Pinpoint the cell where the given text exists, returning its [x, y] midpoint coordinate. 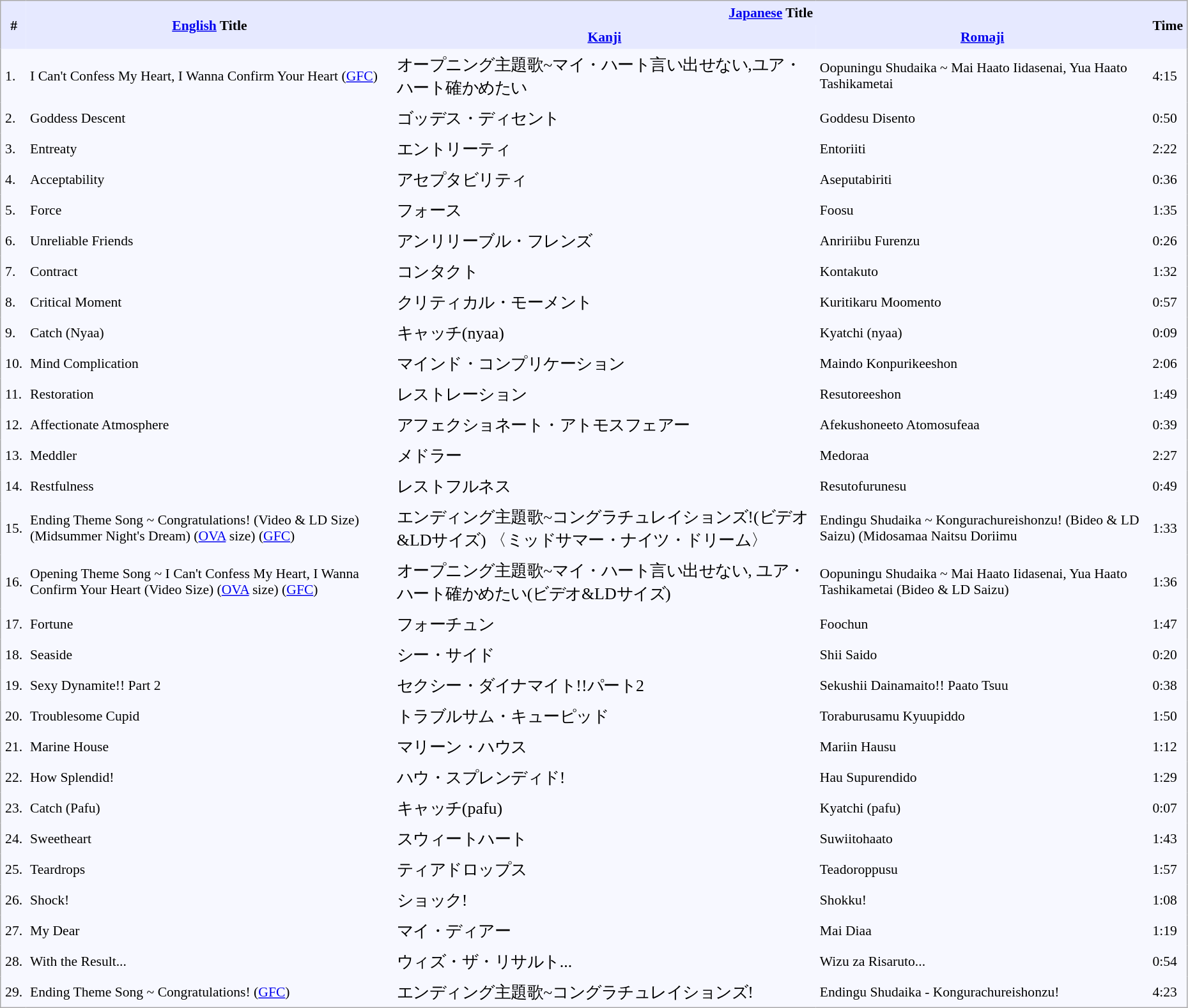
Goddesu Disento [983, 118]
3. [13, 148]
フォース [605, 210]
1:57 [1168, 869]
9. [13, 332]
マリーン・ハウス [605, 746]
5. [13, 210]
マイ・ディアー [605, 930]
Teadoroppusu [983, 869]
15. [13, 528]
Foosu [983, 210]
Affectionate Atmosphere [210, 424]
Medoraa [983, 455]
Entreaty [210, 148]
Resutoreeshon [983, 393]
10. [13, 363]
7. [13, 271]
13. [13, 455]
Sexy Dynamite!! Part 2 [210, 685]
エンディング主題歌~コングラチュレイションズ! [605, 991]
Suwiitohaato [983, 838]
19. [13, 685]
スウィートハート [605, 838]
Shock! [210, 899]
1:32 [1168, 271]
1:08 [1168, 899]
My Dear [210, 930]
# [13, 25]
0:49 [1168, 485]
フォーチュン [605, 623]
マインド・コンプリケーション [605, 363]
Restoration [210, 393]
ハウ・スプレンディド! [605, 777]
Entoriiti [983, 148]
Sekushii Dainamaito!! Paato Tsuu [983, 685]
0:38 [1168, 685]
Unreliable Friends [210, 240]
0:07 [1168, 807]
0:54 [1168, 961]
Troublesome Cupid [210, 715]
Foochun [983, 623]
シー・サイド [605, 654]
27. [13, 930]
29. [13, 991]
Mariin Hausu [983, 746]
キャッチ(nyaa) [605, 332]
ウィズ・ザ・リサルト... [605, 961]
I Can't Confess My Heart, I Wanna Confirm Your Heart (GFC) [210, 75]
1:29 [1168, 777]
Resutofurunesu [983, 485]
Kyatchi (pafu) [983, 807]
オープニング主題歌~マイ・ハート言い出せない, ユア・ハート確かめたい(ビデオ&LDサイズ) [605, 581]
メドラー [605, 455]
Fortune [210, 623]
Kontakuto [983, 271]
エンディング主題歌~コングラチュレイションズ!(ビデオ&LDサイズ) 〈ミッドサマー・ナイツ・ドリーム〉 [605, 528]
Toraburusamu Kyuupiddo [983, 715]
1:19 [1168, 930]
オープニング主題歌~マイ・ハート言い出せない,ユア・ハート確かめたい [605, 75]
4:15 [1168, 75]
Kyatchi (nyaa) [983, 332]
1:33 [1168, 528]
トラブルサム・キューピッド [605, 715]
0:39 [1168, 424]
23. [13, 807]
Kanji [605, 37]
Contract [210, 271]
English Title [210, 25]
エントリーティ [605, 148]
Sweetheart [210, 838]
Shii Saido [983, 654]
Maindo Konpurikeeshon [983, 363]
レストフルネス [605, 485]
1:36 [1168, 581]
Mind Complication [210, 363]
Aseputabiriti [983, 179]
2:06 [1168, 363]
20. [13, 715]
Meddler [210, 455]
Time [1168, 25]
Oopuningu Shudaika ~ Mai Haato Iidasenai, Yua Haato Tashikametai [983, 75]
Marine House [210, 746]
Mai Diaa [983, 930]
Anririibu Furenzu [983, 240]
1:47 [1168, 623]
1:43 [1168, 838]
2:22 [1168, 148]
26. [13, 899]
1. [13, 75]
Critical Moment [210, 302]
アフェクショネート・アトモスフェアー [605, 424]
Acceptability [210, 179]
Shokku! [983, 899]
Opening Theme Song ~ I Can't Confess My Heart, I Wanna Confirm Your Heart (Video Size) (OVA size) (GFC) [210, 581]
14. [13, 485]
1:12 [1168, 746]
Kuritikaru Moomento [983, 302]
0:26 [1168, 240]
0:50 [1168, 118]
Catch (Pafu) [210, 807]
アセプタビリティ [605, 179]
0:57 [1168, 302]
1:49 [1168, 393]
21. [13, 746]
Ending Theme Song ~ Congratulations! (Video & LD Size) (Midsummer Night's Dream) (OVA size) (GFC) [210, 528]
4. [13, 179]
24. [13, 838]
1:35 [1168, 210]
アンリリーブル・フレンズ [605, 240]
28. [13, 961]
Force [210, 210]
18. [13, 654]
Romaji [983, 37]
Catch (Nyaa) [210, 332]
With the Result... [210, 961]
Ending Theme Song ~ Congratulations! (GFC) [210, 991]
6. [13, 240]
Endingu Shudaika - Kongurachureishonzu! [983, 991]
ティアドロップス [605, 869]
Oopuningu Shudaika ~ Mai Haato Iidasenai, Yua Haato Tashikametai (Bideo & LD Saizu) [983, 581]
11. [13, 393]
Hau Supurendido [983, 777]
16. [13, 581]
8. [13, 302]
0:20 [1168, 654]
キャッチ(pafu) [605, 807]
Teardrops [210, 869]
セクシー・ダイナマイト!!パート2 [605, 685]
0:09 [1168, 332]
4:23 [1168, 991]
Wizu za Risaruto... [983, 961]
17. [13, 623]
ショック! [605, 899]
Endingu Shudaika ~ Kongurachureishonzu! (Bideo & LD Saizu) (Midosamaa Naitsu Doriimu [983, 528]
レストレーション [605, 393]
25. [13, 869]
2. [13, 118]
Restfulness [210, 485]
コンタクト [605, 271]
ゴッデス・ディセント [605, 118]
Japanese Title [771, 13]
How Splendid! [210, 777]
Afekushoneeto Atomosufeaa [983, 424]
Goddess Descent [210, 118]
2:27 [1168, 455]
1:50 [1168, 715]
0:36 [1168, 179]
クリティカル・モーメント [605, 302]
12. [13, 424]
Seaside [210, 654]
22. [13, 777]
